Determine the (X, Y) coordinate at the center of the cell enclosing the given text.  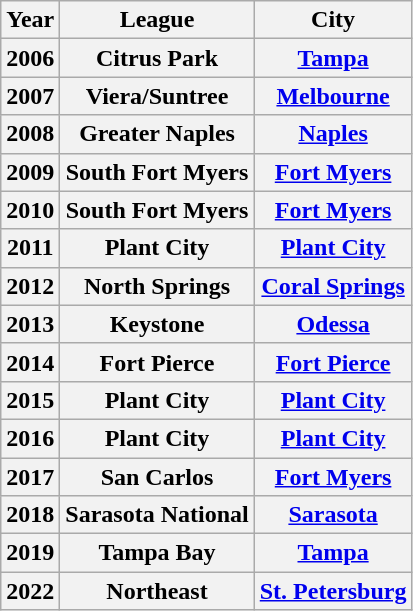
2017 (30, 477)
Viera/Suntree (157, 96)
Odessa (333, 324)
2015 (30, 400)
Year (30, 20)
2006 (30, 58)
League (157, 20)
Melbourne (333, 96)
2014 (30, 362)
2018 (30, 515)
2007 (30, 96)
City (333, 20)
Sarasota (333, 515)
2016 (30, 438)
2022 (30, 591)
2012 (30, 286)
North Springs (157, 286)
2019 (30, 553)
Greater Naples (157, 134)
St. Petersburg (333, 591)
2009 (30, 172)
Northeast (157, 591)
2013 (30, 324)
Sarasota National (157, 515)
2008 (30, 134)
Coral Springs (333, 286)
Naples (333, 134)
Citrus Park (157, 58)
Tampa Bay (157, 553)
Keystone (157, 324)
2011 (30, 248)
San Carlos (157, 477)
2010 (30, 210)
